Return (x, y) of the center of cell containing provided text 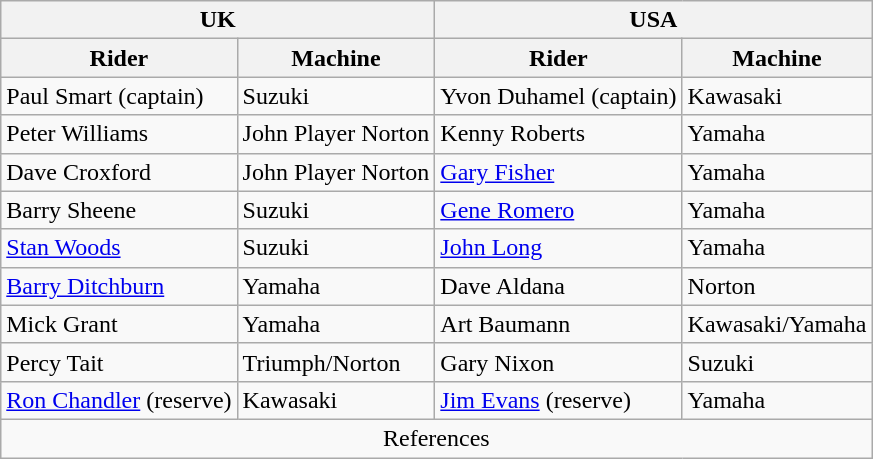
Gary Nixon (558, 362)
UK (218, 20)
Mick Grant (119, 324)
USA (654, 20)
Gene Romero (558, 210)
Peter Williams (119, 134)
Art Baumann (558, 324)
Barry Ditchburn (119, 286)
Gary Fisher (558, 172)
Barry Sheene (119, 210)
Percy Tait (119, 362)
Dave Aldana (558, 286)
Triumph/Norton (336, 362)
Kenny Roberts (558, 134)
References (436, 438)
Paul Smart (captain) (119, 96)
Stan Woods (119, 248)
Dave Croxford (119, 172)
Yvon Duhamel (captain) (558, 96)
Jim Evans (reserve) (558, 400)
Ron Chandler (reserve) (119, 400)
John Long (558, 248)
Norton (777, 286)
Kawasaki/Yamaha (777, 324)
